Determine the [X, Y] coordinate at the center of the cell enclosing the given text.  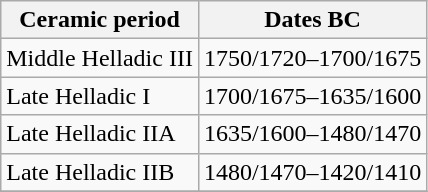
1635/1600–1480/1470 [312, 134]
1480/1470–1420/1410 [312, 172]
Late Helladic IIA [100, 134]
1750/1720–1700/1675 [312, 58]
Late Helladic I [100, 96]
Ceramic period [100, 20]
Dates BC [312, 20]
Late Helladic IIB [100, 172]
Middle Helladic III [100, 58]
1700/1675–1635/1600 [312, 96]
